Determine the [X, Y] coordinate at the center of the cell enclosing the given text.  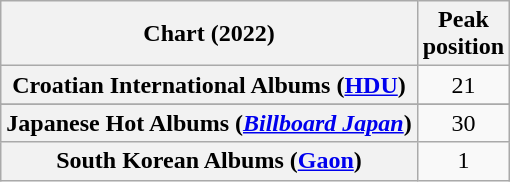
Peakposition [463, 34]
Chart (2022) [209, 34]
1 [463, 161]
Croatian International Albums (HDU) [209, 85]
Japanese Hot Albums (Billboard Japan) [209, 123]
30 [463, 123]
21 [463, 85]
South Korean Albums (Gaon) [209, 161]
